Find where the given text appears and provide that cell's center as (X, Y) coordinate. 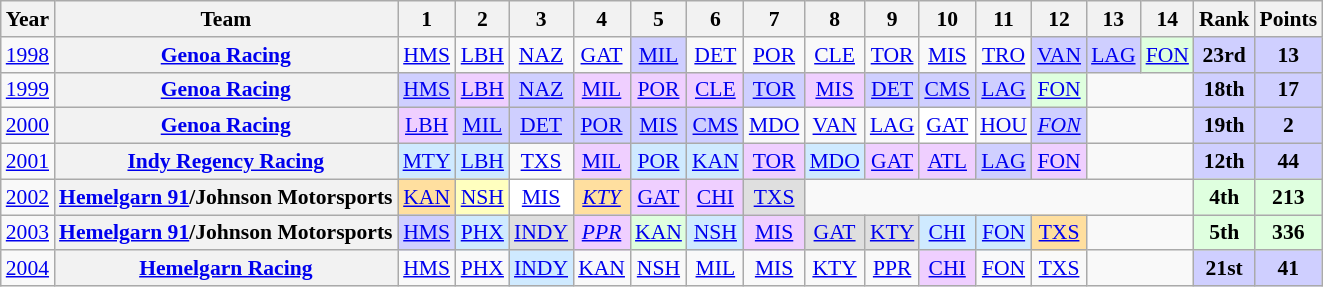
14 (1168, 19)
7 (774, 19)
23rd (1224, 55)
2000 (28, 126)
1 (427, 19)
6 (716, 19)
3 (541, 19)
Rank (1224, 19)
21st (1224, 269)
11 (1004, 19)
41 (1288, 269)
44 (1288, 162)
5 (658, 19)
12th (1224, 162)
4th (1224, 197)
19th (1224, 126)
18th (1224, 90)
1998 (28, 55)
2001 (28, 162)
5th (1224, 233)
Indy Regency Racing (226, 162)
12 (1059, 19)
9 (892, 19)
4 (602, 19)
1999 (28, 90)
2003 (28, 233)
336 (1288, 233)
2002 (28, 197)
HOU (1004, 126)
Team (226, 19)
ATL (947, 162)
Year (28, 19)
8 (834, 19)
17 (1288, 90)
TRO (1004, 55)
Points (1288, 19)
2004 (28, 269)
213 (1288, 197)
10 (947, 19)
Hemelgarn Racing (226, 269)
MTY (427, 162)
